Find where the given text appears and provide that cell's center as (X, Y) coordinate. 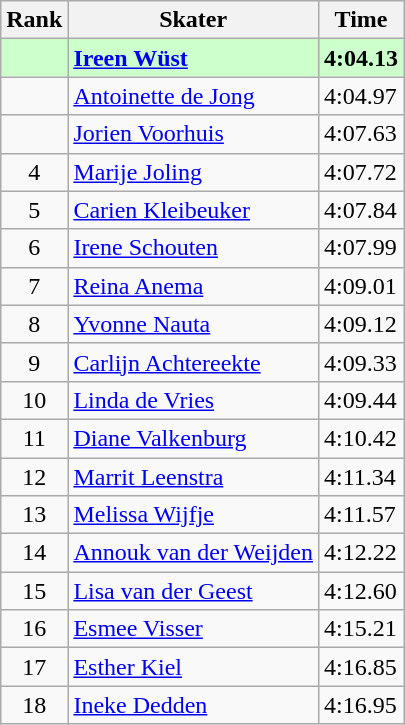
Jorien Voorhuis (194, 134)
Esther Kiel (194, 667)
Rank (34, 20)
4:12.22 (360, 553)
Carlijn Achtereekte (194, 362)
17 (34, 667)
4:07.84 (360, 210)
Annouk van der Weijden (194, 553)
18 (34, 705)
6 (34, 248)
Yvonne Nauta (194, 324)
13 (34, 515)
Melissa Wijfje (194, 515)
Marije Joling (194, 172)
15 (34, 591)
4:09.33 (360, 362)
4:07.72 (360, 172)
4:15.21 (360, 629)
Irene Schouten (194, 248)
4:09.44 (360, 400)
9 (34, 362)
4:11.57 (360, 515)
4:04.97 (360, 96)
Carien Kleibeuker (194, 210)
4:09.12 (360, 324)
Reina Anema (194, 286)
14 (34, 553)
4:04.13 (360, 58)
4:07.63 (360, 134)
4:12.60 (360, 591)
Ireen Wüst (194, 58)
4:16.95 (360, 705)
16 (34, 629)
Time (360, 20)
Esmee Visser (194, 629)
7 (34, 286)
10 (34, 400)
Marrit Leenstra (194, 477)
Ineke Dedden (194, 705)
12 (34, 477)
Diane Valkenburg (194, 438)
4:09.01 (360, 286)
4 (34, 172)
Skater (194, 20)
Linda de Vries (194, 400)
4:10.42 (360, 438)
Antoinette de Jong (194, 96)
5 (34, 210)
11 (34, 438)
4:11.34 (360, 477)
4:07.99 (360, 248)
4:16.85 (360, 667)
8 (34, 324)
Lisa van der Geest (194, 591)
